Search for the cell housing the specified text and yield its (X, Y) center coordinate. 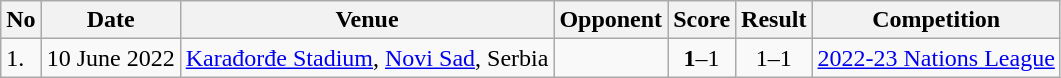
Score (702, 20)
10 June 2022 (110, 58)
Venue (367, 20)
Date (110, 20)
No (21, 20)
Opponent (611, 20)
Result (774, 20)
2022-23 Nations League (936, 58)
Competition (936, 20)
1. (21, 58)
Karađorđe Stadium, Novi Sad, Serbia (367, 58)
